Scan for the cell matching the given text and deliver its (X, Y) coordinate at center. 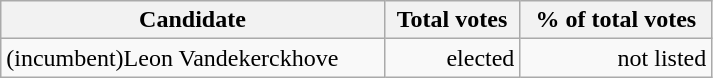
not listed (616, 58)
% of total votes (616, 20)
(incumbent)Leon Vandekerckhove (192, 58)
elected (452, 58)
Candidate (192, 20)
Total votes (452, 20)
